Search for the cell housing the specified text and yield its [x, y] center coordinate. 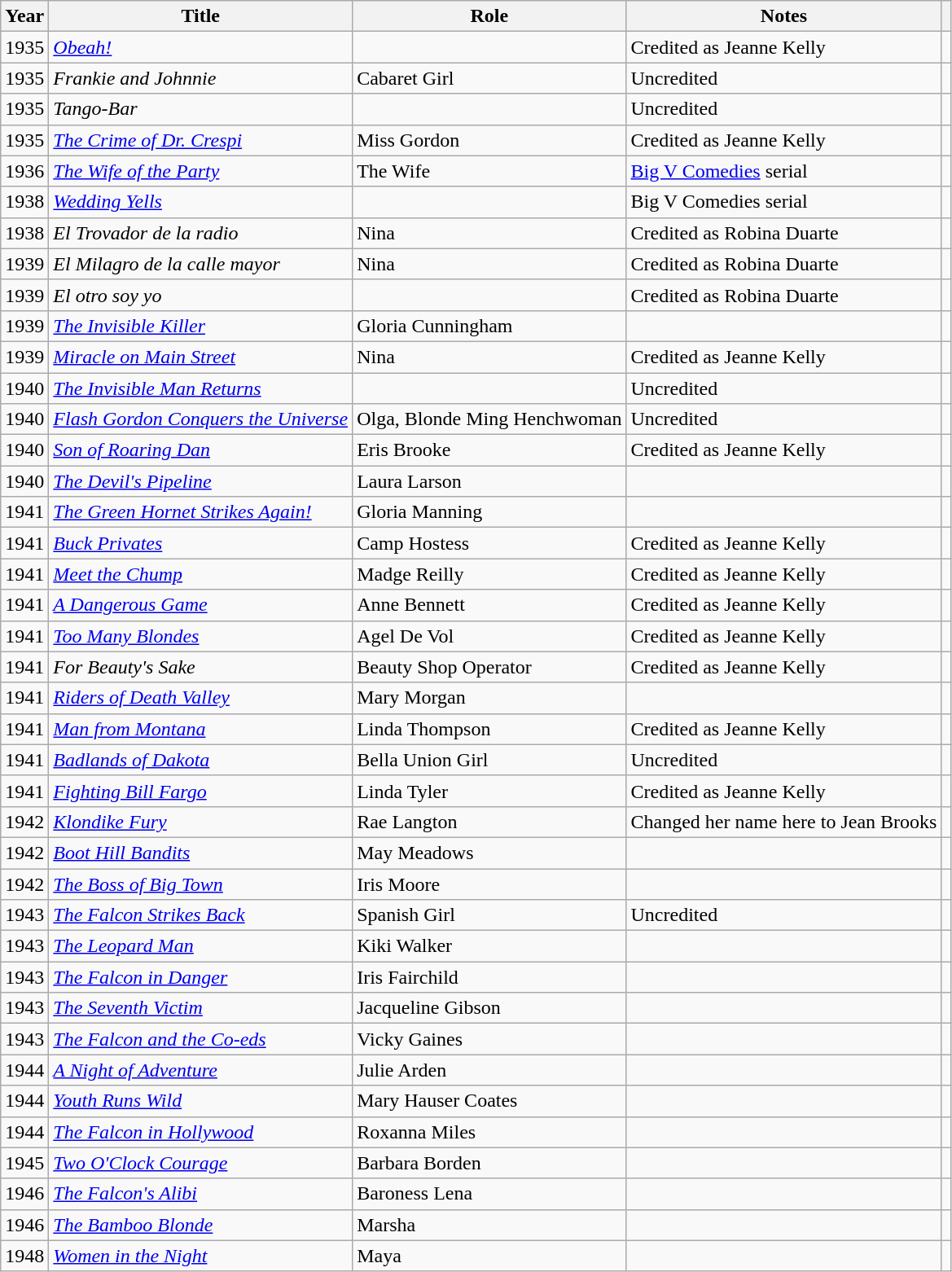
Meet the Chump [200, 574]
Beauty Shop Operator [489, 667]
Marsha [489, 1225]
Mary Morgan [489, 698]
Anne Bennett [489, 605]
Miss Gordon [489, 140]
Title [200, 16]
Iris Fairchild [489, 977]
Badlands of Dakota [200, 760]
Man from Montana [200, 729]
Julie Arden [489, 1070]
The Invisible Man Returns [200, 388]
Gloria Cunningham [489, 326]
The Leopard Man [200, 946]
The Falcon's Alibi [200, 1194]
1945 [24, 1163]
El otro soy yo [200, 295]
Maya [489, 1256]
The Boss of Big Town [200, 884]
Barbara Borden [489, 1163]
Jacqueline Gibson [489, 1008]
Gloria Manning [489, 512]
The Wife [489, 171]
The Crime of Dr. Crespi [200, 140]
Linda Tyler [489, 791]
A Dangerous Game [200, 605]
Youth Runs Wild [200, 1101]
Son of Roaring Dan [200, 450]
Camp Hostess [489, 543]
Obeah! [200, 47]
Women in the Night [200, 1256]
The Falcon and the Co-eds [200, 1039]
Baroness Lena [489, 1194]
The Bamboo Blonde [200, 1225]
Riders of Death Valley [200, 698]
Too Many Blondes [200, 636]
Role [489, 16]
Wedding Yells [200, 202]
Fighting Bill Fargo [200, 791]
For Beauty's Sake [200, 667]
The Seventh Victim [200, 1008]
Miracle on Main Street [200, 357]
Spanish Girl [489, 915]
Vicky Gaines [489, 1039]
The Wife of the Party [200, 171]
Buck Privates [200, 543]
Rae Langton [489, 822]
Frankie and Johnnie [200, 78]
1948 [24, 1256]
Eris Brooke [489, 450]
The Invisible Killer [200, 326]
Linda Thompson [489, 729]
The Falcon Strikes Back [200, 915]
Year [24, 16]
Klondike Fury [200, 822]
The Devil's Pipeline [200, 481]
Two O'Clock Courage [200, 1163]
The Falcon in Hollywood [200, 1132]
Mary Hauser Coates [489, 1101]
Agel De Vol [489, 636]
The Green Hornet Strikes Again! [200, 512]
A Night of Adventure [200, 1070]
Madge Reilly [489, 574]
El Milagro de la calle mayor [200, 264]
Olga, Blonde Ming Henchwoman [489, 419]
Changed her name here to Jean Brooks [783, 822]
1936 [24, 171]
El Trovador de la radio [200, 233]
Flash Gordon Conquers the Universe [200, 419]
Tango-Bar [200, 109]
May Meadows [489, 853]
Laura Larson [489, 481]
Boot Hill Bandits [200, 853]
Bella Union Girl [489, 760]
Roxanna Miles [489, 1132]
The Falcon in Danger [200, 977]
Iris Moore [489, 884]
Notes [783, 16]
Cabaret Girl [489, 78]
Kiki Walker [489, 946]
